Return [X, Y] of the center of cell containing provided text 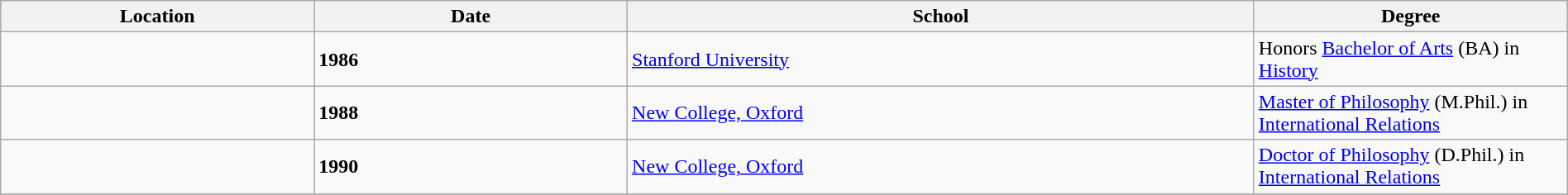
1986 [471, 59]
1988 [471, 112]
Master of Philosophy (M.Phil.) in International Relations [1411, 112]
Location [157, 17]
Degree [1411, 17]
Stanford University [941, 59]
1990 [471, 167]
Date [471, 17]
School [941, 17]
Honors Bachelor of Arts (BA) in History [1411, 59]
Doctor of Philosophy (D.Phil.) in International Relations [1411, 167]
